Determine the [X, Y] coordinate at the center of the cell enclosing the given text.  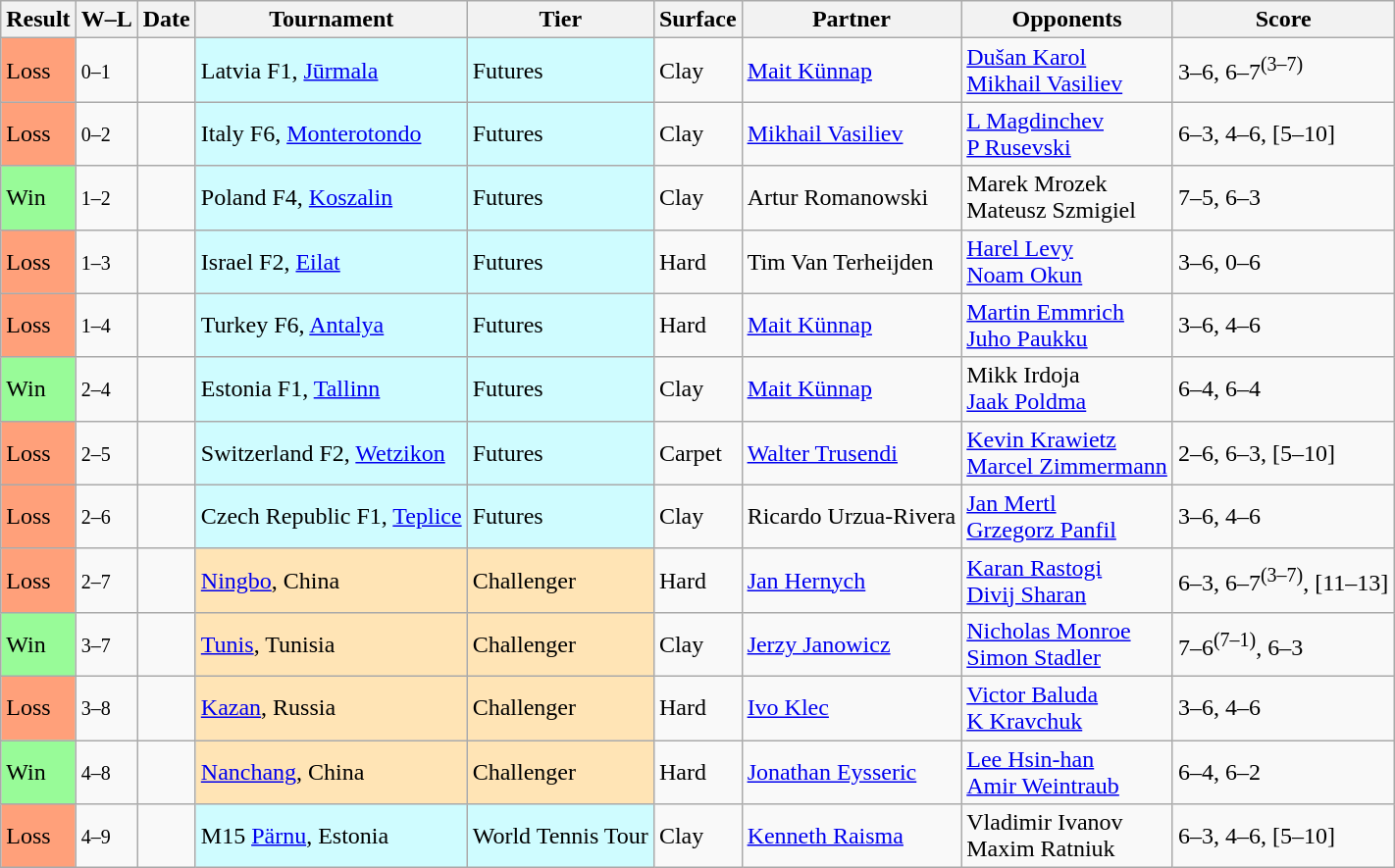
6–4, 6–4 [1283, 388]
2–7 [106, 581]
Vladimir Ivanov Maxim Ratniuk [1067, 836]
Walter Trusendi [852, 453]
Harel Levy Noam Okun [1067, 261]
Latvia F1, Jūrmala [332, 71]
Mikk Irdoja Jaak Poldma [1067, 388]
Turkey F6, Antalya [332, 326]
Tunis, Tunisia [332, 643]
W–L [106, 20]
Ricardo Urzua-Rivera [852, 516]
Italy F6, Monterotondo [332, 133]
Opponents [1067, 20]
Ivo Klec [852, 708]
Ningbo, China [332, 581]
Dušan Karol Mikhail Vasiliev [1067, 71]
Kenneth Raisma [852, 836]
Jerzy Janowicz [852, 643]
1–4 [106, 326]
Score [1283, 20]
L Magdinchev P Rusevski [1067, 133]
Carpet [697, 453]
Jan Mertl Grzegorz Panfil [1067, 516]
2–5 [106, 453]
1–3 [106, 261]
4–9 [106, 836]
7–5, 6–3 [1283, 198]
M15 Pärnu, Estonia [332, 836]
Tier [560, 20]
3–8 [106, 708]
4–8 [106, 771]
Martin Emmrich Juho Paukku [1067, 326]
Nanchang, China [332, 771]
2–6 [106, 516]
Marek Mrozek Mateusz Szmigiel [1067, 198]
Nicholas Monroe Simon Stadler [1067, 643]
3–6, 0–6 [1283, 261]
6–3, 6–7(3–7), [11–13] [1283, 581]
3–7 [106, 643]
Poland F4, Koszalin [332, 198]
7–6(7–1), 6–3 [1283, 643]
World Tennis Tour [560, 836]
Czech Republic F1, Teplice [332, 516]
Date [167, 20]
Jonathan Eysseric [852, 771]
Result [38, 20]
0–2 [106, 133]
Karan Rastogi Divij Sharan [1067, 581]
Victor Baluda K Kravchuk [1067, 708]
Jan Hernych [852, 581]
Kazan, Russia [332, 708]
Estonia F1, Tallinn [332, 388]
Switzerland F2, Wetzikon [332, 453]
2–4 [106, 388]
Israel F2, Eilat [332, 261]
Partner [852, 20]
0–1 [106, 71]
Mikhail Vasiliev [852, 133]
1–2 [106, 198]
Tim Van Terheijden [852, 261]
3–6, 6–7(3–7) [1283, 71]
Kevin Krawietz Marcel Zimmermann [1067, 453]
Surface [697, 20]
Artur Romanowski [852, 198]
6–4, 6–2 [1283, 771]
2–6, 6–3, [5–10] [1283, 453]
Tournament [332, 20]
Lee Hsin-han Amir Weintraub [1067, 771]
